Determine the (X, Y) coordinate at the center of the cell enclosing the given text.  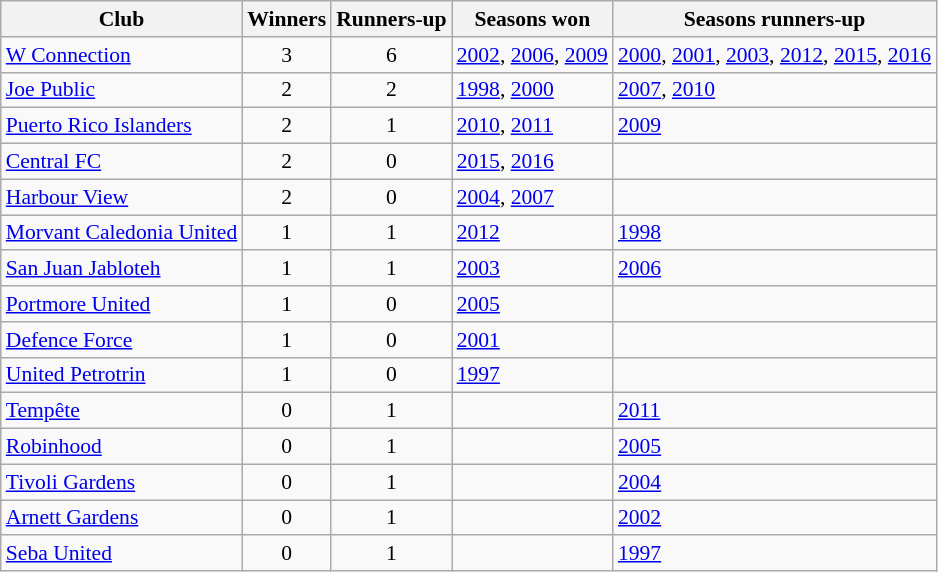
Arnett Gardens (122, 518)
2010, 2011 (532, 126)
2003 (532, 269)
Portmore United (122, 304)
Defence Force (122, 340)
2011 (774, 411)
2007, 2010 (774, 90)
2001 (532, 340)
W Connection (122, 55)
2004, 2007 (532, 197)
2006 (774, 269)
Tempête (122, 411)
2000, 2001, 2003, 2012, 2015, 2016 (774, 55)
San Juan Jabloteh (122, 269)
Harbour View (122, 197)
2004 (774, 482)
Tivoli Gardens (122, 482)
2002 (774, 518)
Seasons won (532, 19)
6 (391, 55)
Seasons runners-up (774, 19)
2002, 2006, 2009 (532, 55)
Central FC (122, 162)
Puerto Rico Islanders (122, 126)
2009 (774, 126)
Winners (286, 19)
Club (122, 19)
2015, 2016 (532, 162)
Runners-up (391, 19)
1998 (774, 233)
United Petrotrin (122, 375)
3 (286, 55)
Robinhood (122, 447)
Joe Public (122, 90)
1998, 2000 (532, 90)
2012 (532, 233)
Seba United (122, 554)
Morvant Caledonia United (122, 233)
